Pinpoint the cell where the given text exists, returning its (X, Y) midpoint coordinate. 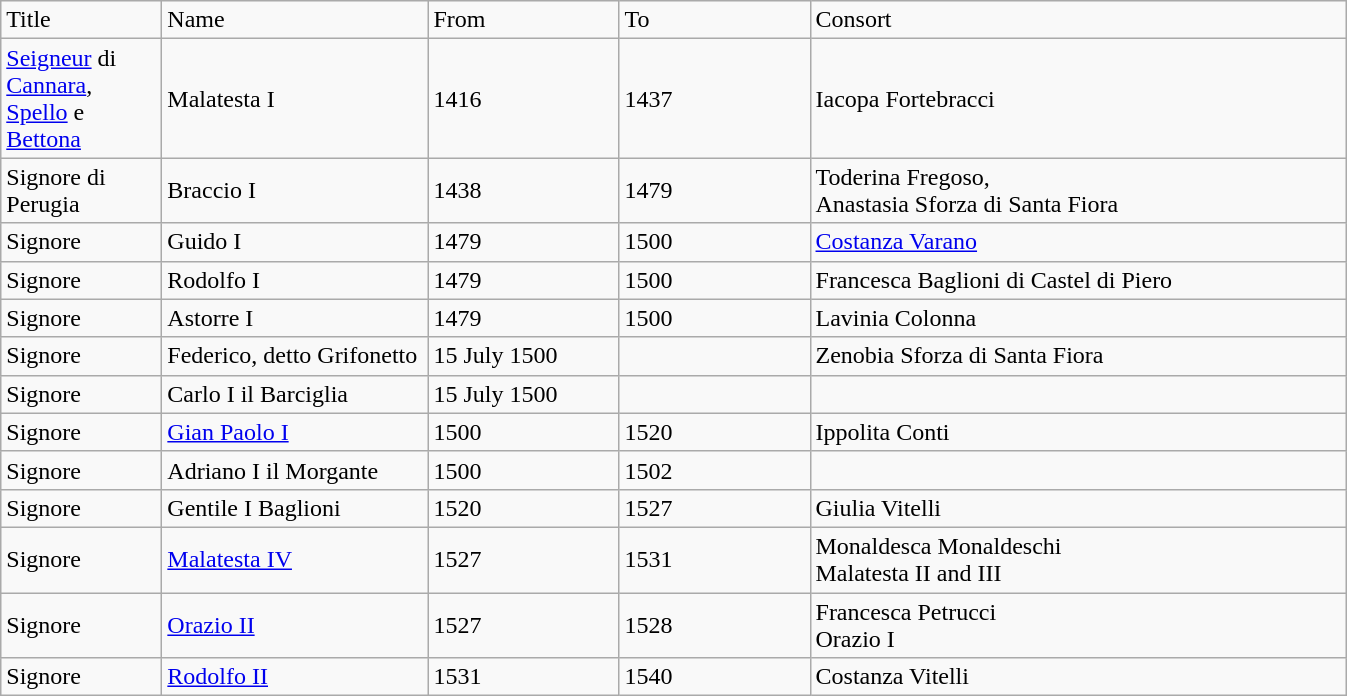
Zenobia Sforza di Santa Fiora (1078, 356)
Astorre I (295, 318)
Guido I (295, 242)
Costanza Varano (1078, 242)
1502 (714, 470)
1437 (714, 98)
Seigneur di Cannara, Spello e Bettona (82, 98)
Gian Paolo I (295, 432)
Toderina Fregoso,Anastasia Sforza di Santa Fiora (1078, 190)
1540 (714, 677)
Francesca PetrucciOrazio I (1078, 624)
Braccio I (295, 190)
Iacopa Fortebracci (1078, 98)
1416 (524, 98)
Adriano I il Morgante (295, 470)
Federico, detto Grifonetto (295, 356)
Name (295, 20)
Monaldesca MonaldeschiMalatesta II and III (1078, 560)
From (524, 20)
Giulia Vitelli (1078, 508)
Ippolita Conti (1078, 432)
Rodolfo I (295, 280)
Consort (1078, 20)
Orazio II (295, 624)
1528 (714, 624)
Rodolfo II (295, 677)
Title (82, 20)
To (714, 20)
1438 (524, 190)
Malatesta IV (295, 560)
Signore di Perugia (82, 190)
Costanza Vitelli (1078, 677)
Lavinia Colonna (1078, 318)
Francesca Baglioni di Castel di Piero (1078, 280)
Carlo I il Barciglia (295, 394)
Malatesta I (295, 98)
Gentile I Baglioni (295, 508)
